Scan for the cell matching the given text and deliver its (X, Y) coordinate at center. 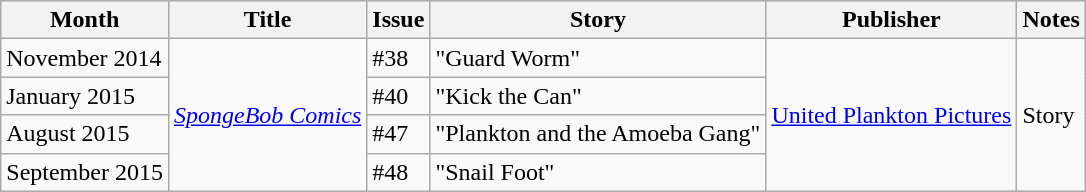
SpongeBob Comics (267, 115)
Title (267, 20)
August 2015 (85, 134)
January 2015 (85, 96)
November 2014 (85, 58)
#47 (398, 134)
September 2015 (85, 172)
#40 (398, 96)
"Guard Worm" (598, 58)
Publisher (892, 20)
Issue (398, 20)
Notes (1051, 20)
United Plankton Pictures (892, 115)
"Snail Foot" (598, 172)
#38 (398, 58)
"Plankton and the Amoeba Gang" (598, 134)
"Kick the Can" (598, 96)
Month (85, 20)
#48 (398, 172)
